Identify which cell holds the provided text, then report its (x, y) central coordinate. 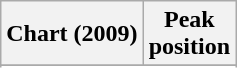
Chart (2009) (72, 34)
Peakposition (189, 34)
